Capture the cell that displays the provided text and extract its [x, y] central coordinate. 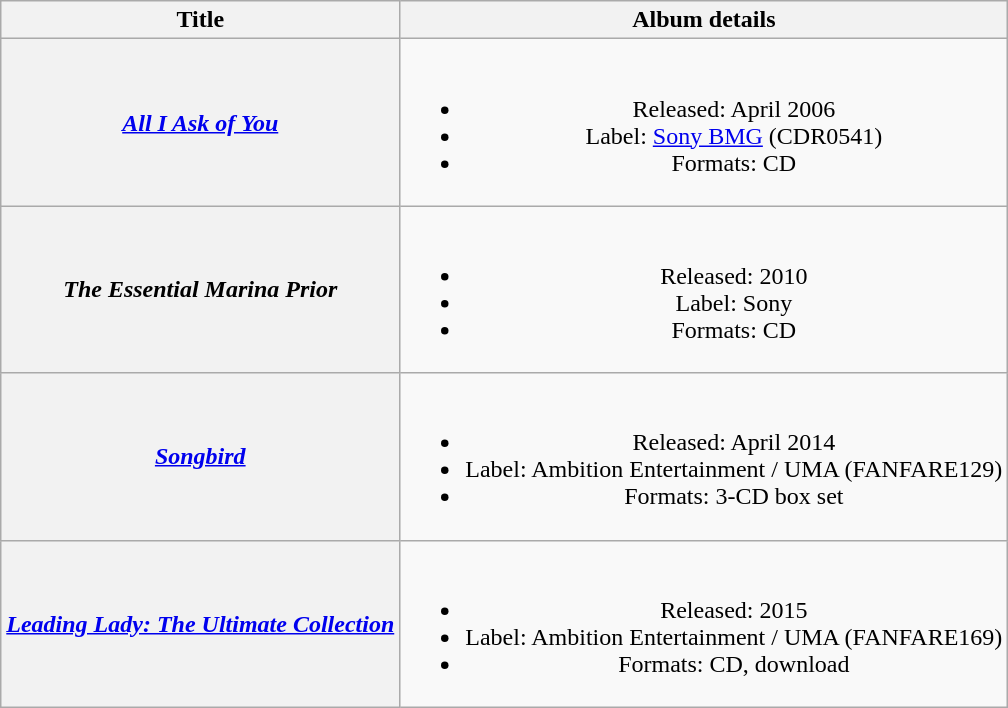
All I Ask of You [200, 122]
Album details [704, 20]
Leading Lady: The Ultimate Collection [200, 624]
Released: 2015Label: Ambition Entertainment / UMA (FANFARE169)Formats: CD, download [704, 624]
Songbird [200, 456]
Title [200, 20]
Released: April 2014Label: Ambition Entertainment / UMA (FANFARE129)Formats: 3-CD box set [704, 456]
Released: April 2006Label: Sony BMG (CDR0541)Formats: CD [704, 122]
The Essential Marina Prior [200, 290]
Released: 2010Label: SonyFormats: CD [704, 290]
